Search for the cell housing the specified text and yield its [x, y] center coordinate. 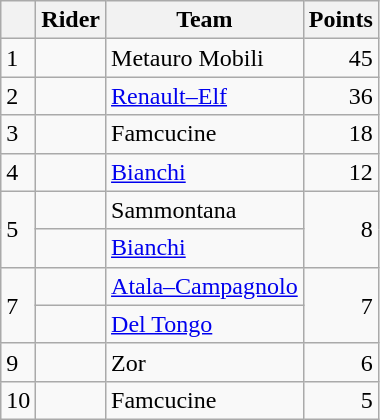
Team [205, 20]
45 [340, 58]
4 [18, 172]
9 [18, 362]
Rider [71, 20]
Renault–Elf [205, 96]
12 [340, 172]
2 [18, 96]
Sammontana [205, 210]
Zor [205, 362]
6 [340, 362]
Atala–Campagnolo [205, 286]
Points [340, 20]
10 [18, 400]
8 [340, 229]
Del Tongo [205, 324]
1 [18, 58]
Metauro Mobili [205, 58]
3 [18, 134]
18 [340, 134]
36 [340, 96]
